Find where the given text appears and provide that cell's center as (X, Y) coordinate. 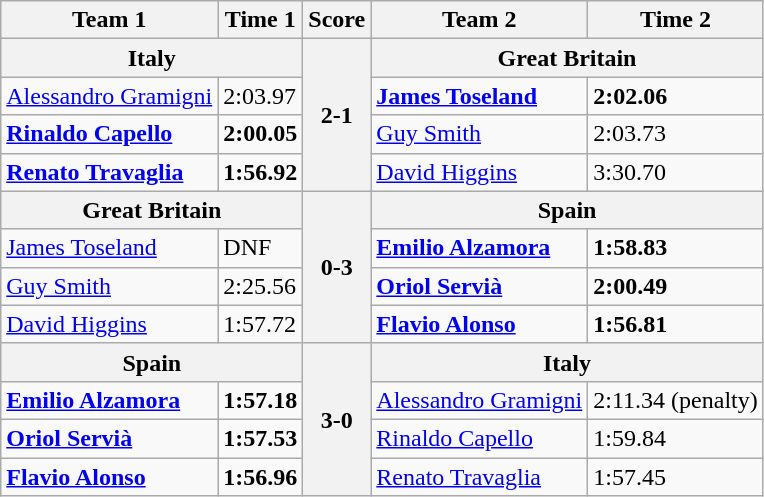
Team 1 (110, 20)
2:00.49 (676, 286)
Time 1 (260, 20)
2:02.06 (676, 96)
2:00.05 (260, 134)
0-3 (337, 267)
1:57.45 (676, 477)
3:30.70 (676, 172)
1:56.96 (260, 477)
1:56.92 (260, 172)
2:03.97 (260, 96)
1:56.81 (676, 324)
3-0 (337, 419)
1:57.18 (260, 400)
2:03.73 (676, 134)
1:57.53 (260, 438)
2-1 (337, 115)
DNF (260, 248)
Team 2 (480, 20)
2:11.34 (penalty) (676, 400)
Score (337, 20)
1:57.72 (260, 324)
1:58.83 (676, 248)
2:25.56 (260, 286)
Time 2 (676, 20)
1:59.84 (676, 438)
